From the cell containing the given text, extract its center point as (X, Y) coordinate. 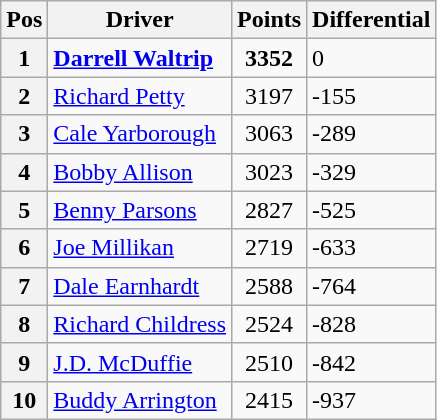
2 (24, 96)
2510 (270, 362)
Points (270, 20)
Richard Childress (140, 324)
2415 (270, 400)
-329 (372, 172)
Dale Earnhardt (140, 286)
-155 (372, 96)
4 (24, 172)
3063 (270, 134)
2719 (270, 248)
-828 (372, 324)
8 (24, 324)
-289 (372, 134)
Driver (140, 20)
Cale Yarborough (140, 134)
10 (24, 400)
2524 (270, 324)
6 (24, 248)
Joe Millikan (140, 248)
-525 (372, 210)
Darrell Waltrip (140, 58)
2588 (270, 286)
3352 (270, 58)
2827 (270, 210)
-842 (372, 362)
Pos (24, 20)
9 (24, 362)
Differential (372, 20)
-764 (372, 286)
7 (24, 286)
3197 (270, 96)
1 (24, 58)
Benny Parsons (140, 210)
J.D. McDuffie (140, 362)
3023 (270, 172)
-633 (372, 248)
Bobby Allison (140, 172)
5 (24, 210)
3 (24, 134)
Buddy Arrington (140, 400)
Richard Petty (140, 96)
-937 (372, 400)
0 (372, 58)
